Identify which cell holds the provided text, then report its [x, y] central coordinate. 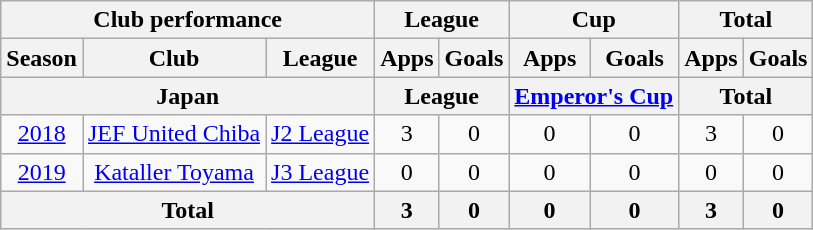
Cup [594, 20]
Kataller Toyama [174, 172]
J3 League [320, 172]
2019 [42, 172]
J2 League [320, 134]
2018 [42, 134]
Emperor's Cup [594, 96]
Club [174, 58]
Japan [188, 96]
JEF United Chiba [174, 134]
Season [42, 58]
Club performance [188, 20]
